Determine the [X, Y] coordinate at the center of the cell enclosing the given text.  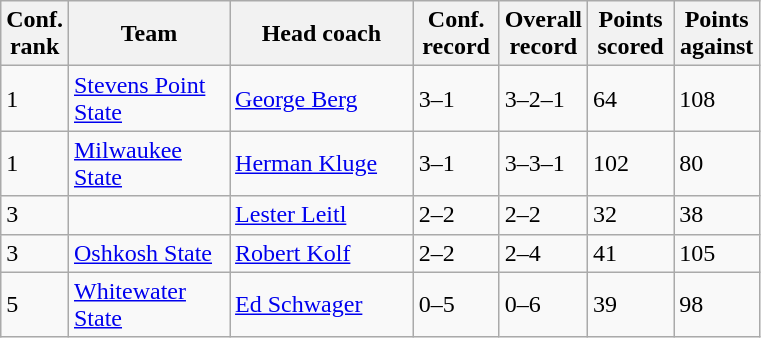
Conf. rank [35, 34]
Oshkosh State [148, 253]
3–2–1 [543, 98]
George Berg [322, 98]
64 [631, 98]
108 [717, 98]
Robert Kolf [322, 253]
41 [631, 253]
102 [631, 164]
Stevens Point State [148, 98]
Milwaukee State [148, 164]
Head coach [322, 34]
3–3–1 [543, 164]
Points scored [631, 34]
2–4 [543, 253]
39 [631, 304]
Lester Leitl [322, 215]
Conf. record [456, 34]
Herman Kluge [322, 164]
0–5 [456, 304]
98 [717, 304]
80 [717, 164]
32 [631, 215]
Overall record [543, 34]
38 [717, 215]
Team [148, 34]
Whitewater State [148, 304]
Points against [717, 34]
Ed Schwager [322, 304]
5 [35, 304]
105 [717, 253]
0–6 [543, 304]
